Provide the (x, y) coordinate of the cell's center where the given text is located.  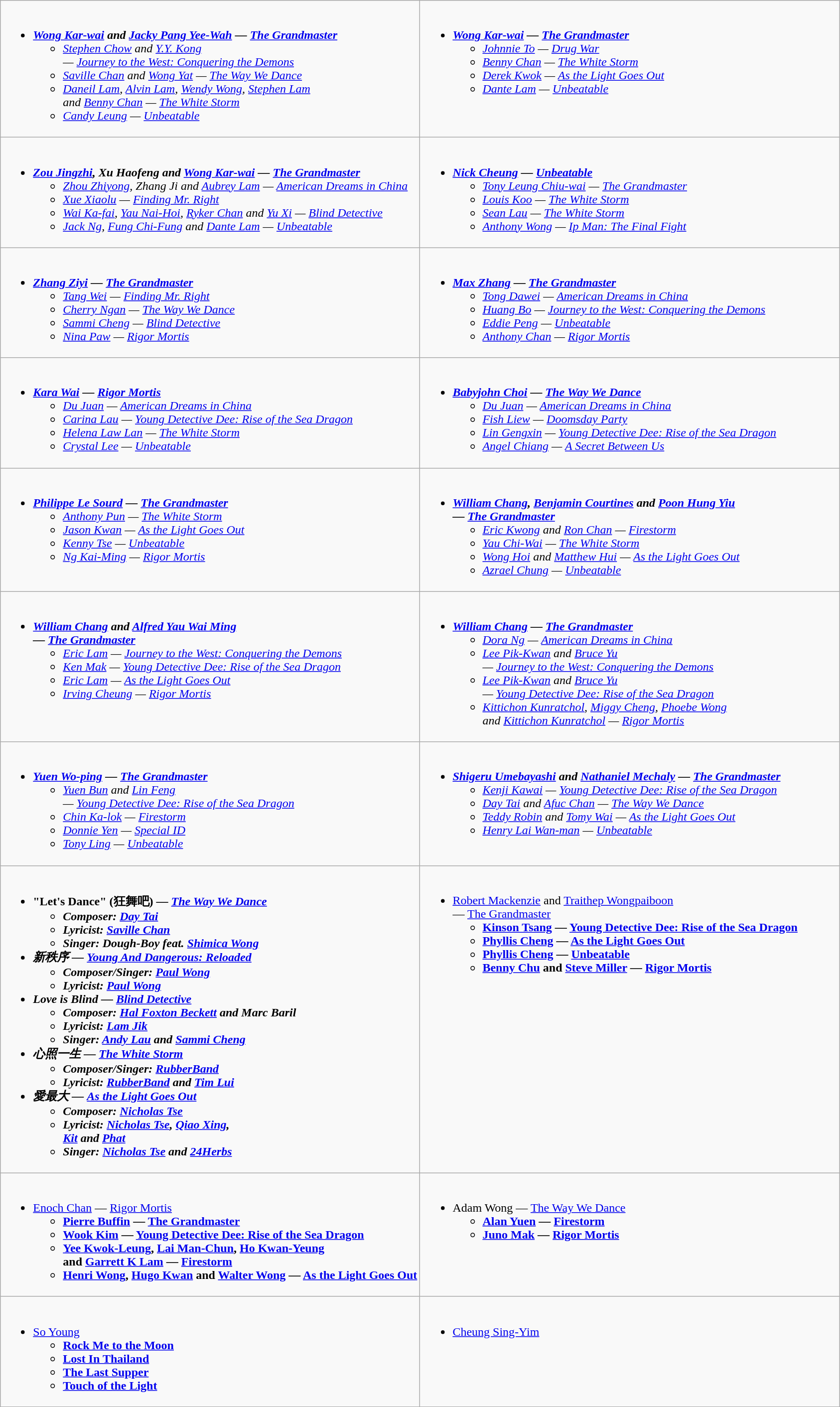
So Young Rock Me to the Moon Lost In Thailand The Last Supper Touch of the Light (210, 1351)
Wong Kar-wai — The GrandmasterJohnnie To — Drug WarBenny Chan — The White StormDerek Kwok — As the Light Goes OutDante Lam — Unbeatable (630, 69)
Adam Wong — The Way We DanceAlan Yuen — FirestormJuno Mak — Rigor Mortis (630, 1235)
Zhang Ziyi — The GrandmasterTang Wei — Finding Mr. RightCherry Ngan — The Way We DanceSammi Cheng — Blind DetectiveNina Paw — Rigor Mortis (210, 303)
Cheung Sing-Yim (630, 1351)
Philippe Le Sourd — The GrandmasterAnthony Pun — The White StormJason Kwan — As the Light Goes OutKenny Tse — UnbeatableNg Kai-Ming — Rigor Mortis (210, 530)
